Find where the given text appears and provide that cell's center as (x, y) coordinate. 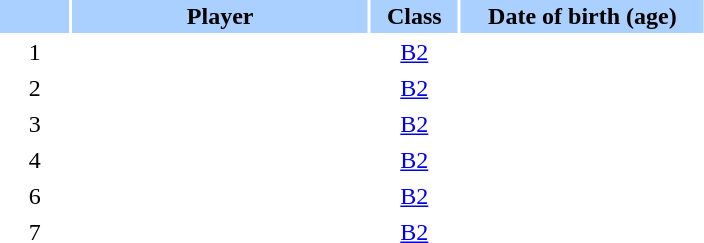
2 (34, 88)
Class (414, 16)
4 (34, 160)
1 (34, 52)
Player (220, 16)
3 (34, 124)
6 (34, 196)
Date of birth (age) (582, 16)
